Find where the given text appears and provide that cell's center as (X, Y) coordinate. 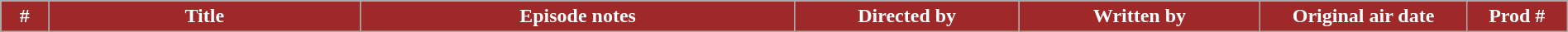
Episode notes (578, 16)
Original air date (1363, 16)
Title (205, 16)
Prod # (1517, 16)
Written by (1140, 16)
Directed by (906, 16)
# (25, 16)
